Determine the (x, y) coordinate at the center of the cell enclosing the given text.  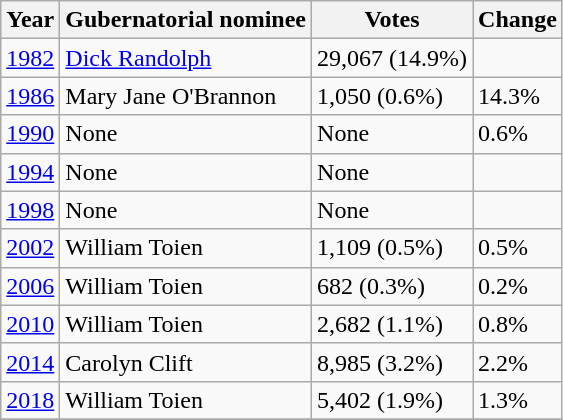
29,067 (14.9%) (392, 58)
1994 (30, 172)
2018 (30, 400)
1990 (30, 134)
2014 (30, 362)
0.5% (518, 248)
2006 (30, 286)
Mary Jane O'Brannon (186, 96)
2,682 (1.1%) (392, 324)
1.3% (518, 400)
2.2% (518, 362)
0.6% (518, 134)
0.2% (518, 286)
1998 (30, 210)
682 (0.3%) (392, 286)
Votes (392, 20)
14.3% (518, 96)
Carolyn Clift (186, 362)
0.8% (518, 324)
2010 (30, 324)
2002 (30, 248)
Change (518, 20)
8,985 (3.2%) (392, 362)
Gubernatorial nominee (186, 20)
Dick Randolph (186, 58)
Year (30, 20)
1986 (30, 96)
1982 (30, 58)
1,109 (0.5%) (392, 248)
1,050 (0.6%) (392, 96)
5,402 (1.9%) (392, 400)
